Identify which cell holds the provided text, then report its (x, y) central coordinate. 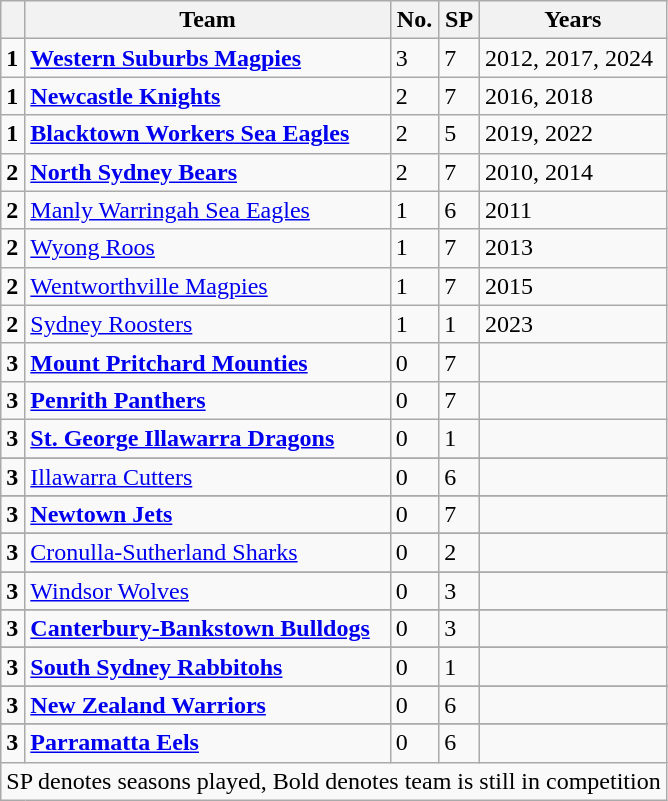
Manly Warringah Sea Eagles (208, 210)
2019, 2022 (572, 134)
SP (460, 20)
Wentworthville Magpies (208, 286)
St. George Illawarra Dragons (208, 438)
South Sydney Rabbitohs (208, 667)
2015 (572, 286)
Cronulla-Sutherland Sharks (208, 553)
5 (460, 134)
Canterbury-Bankstown Bulldogs (208, 629)
Years (572, 20)
North Sydney Bears (208, 172)
2016, 2018 (572, 96)
2010, 2014 (572, 172)
Mount Pritchard Mounties (208, 362)
Newtown Jets (208, 515)
Illawarra Cutters (208, 477)
Wyong Roos (208, 248)
2011 (572, 210)
2012, 2017, 2024 (572, 58)
2013 (572, 248)
2023 (572, 324)
SP denotes seasons played, Bold denotes team is still in competition (334, 781)
Penrith Panthers (208, 400)
No. (414, 20)
New Zealand Warriors (208, 705)
Sydney Roosters (208, 324)
Parramatta Eels (208, 743)
Western Suburbs Magpies (208, 58)
Newcastle Knights (208, 96)
Blacktown Workers Sea Eagles (208, 134)
Windsor Wolves (208, 591)
Team (208, 20)
